Determine the [X, Y] coordinate at the center of the cell enclosing the given text.  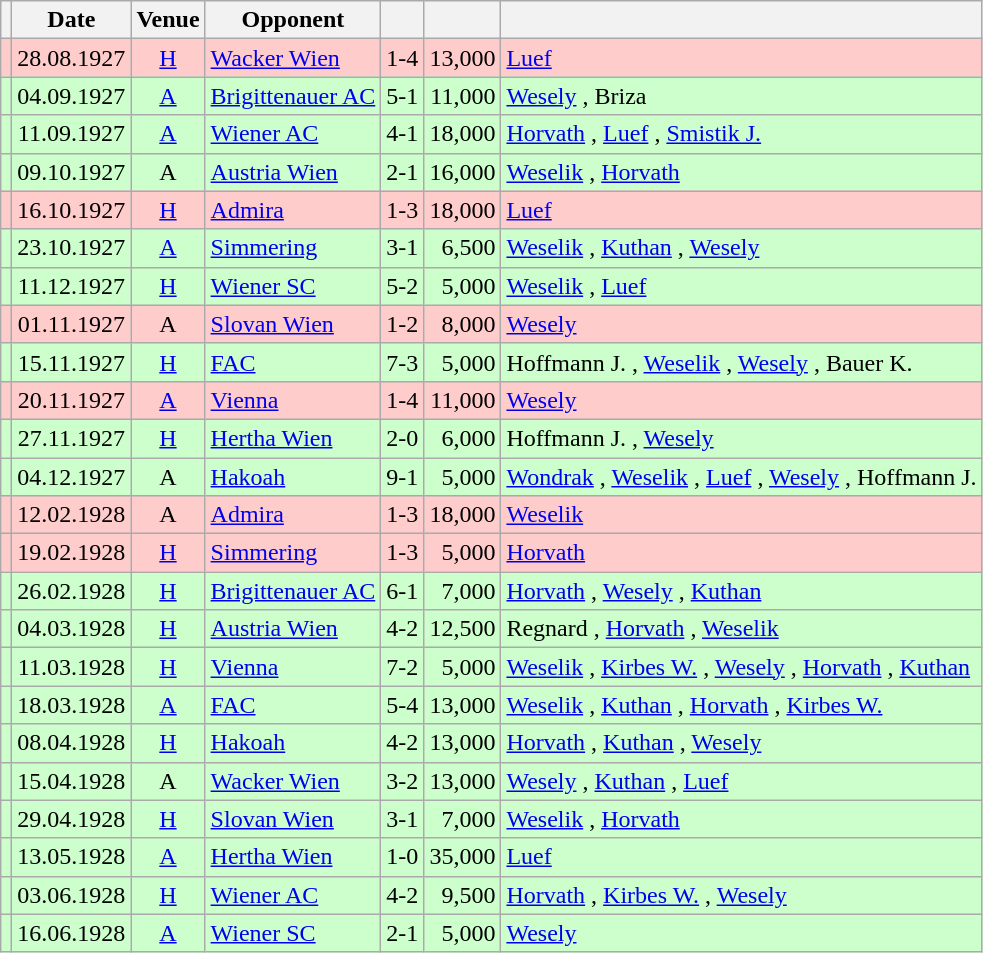
13.05.1928 [72, 857]
3-2 [402, 781]
08.04.1928 [72, 743]
Wondrak , Weselik , Luef , Wesely , Hoffmann J. [742, 477]
4-1 [402, 134]
01.11.1927 [72, 324]
23.10.1927 [72, 248]
29.04.1928 [72, 819]
Horvath , Wesely , Kuthan [742, 591]
Horvath , Luef , Smistik J. [742, 134]
8,000 [462, 324]
Wesely , Kuthan , Luef [742, 781]
5-1 [402, 96]
7-3 [402, 362]
1-2 [402, 324]
6,500 [462, 248]
1-0 [402, 857]
Horvath , Kuthan , Wesely [742, 743]
16.06.1928 [72, 933]
12,500 [462, 629]
15.04.1928 [72, 781]
7-2 [402, 667]
5-2 [402, 286]
9,500 [462, 895]
19.02.1928 [72, 553]
2-0 [402, 438]
6,000 [462, 438]
04.09.1927 [72, 96]
12.02.1928 [72, 515]
Venue [168, 20]
9-1 [402, 477]
03.06.1928 [72, 895]
Wesely , Briza [742, 96]
28.08.1927 [72, 58]
Weselik [742, 515]
15.11.1927 [72, 362]
Weselik , Luef [742, 286]
Date [72, 20]
11.03.1928 [72, 667]
20.11.1927 [72, 400]
18.03.1928 [72, 705]
Hoffmann J. , Wesely [742, 438]
35,000 [462, 857]
Hoffmann J. , Weselik , Wesely , Bauer K. [742, 362]
04.12.1927 [72, 477]
Regnard , Horvath , Weselik [742, 629]
11.09.1927 [72, 134]
04.03.1928 [72, 629]
Weselik , Kuthan , Wesely [742, 248]
11.12.1927 [72, 286]
26.02.1928 [72, 591]
5-4 [402, 705]
27.11.1927 [72, 438]
Weselik , Kirbes W. , Wesely , Horvath , Kuthan [742, 667]
16,000 [462, 172]
Horvath [742, 553]
6-1 [402, 591]
Opponent [293, 20]
16.10.1927 [72, 210]
Weselik , Kuthan , Horvath , Kirbes W. [742, 705]
Horvath , Kirbes W. , Wesely [742, 895]
09.10.1927 [72, 172]
